Capture the cell that displays the provided text and extract its [x, y] central coordinate. 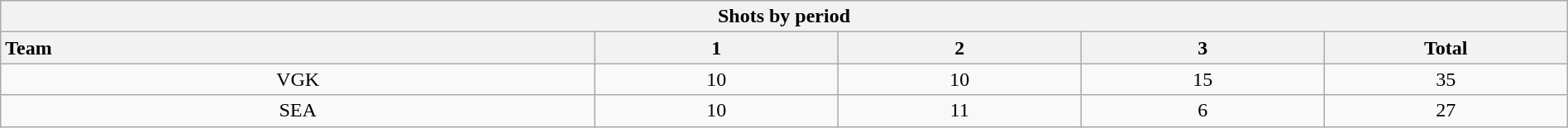
3 [1202, 48]
35 [1446, 79]
6 [1202, 111]
Total [1446, 48]
Team [298, 48]
11 [959, 111]
1 [716, 48]
27 [1446, 111]
2 [959, 48]
15 [1202, 79]
Shots by period [784, 17]
SEA [298, 111]
VGK [298, 79]
